Return [x, y] of the center of cell containing provided text 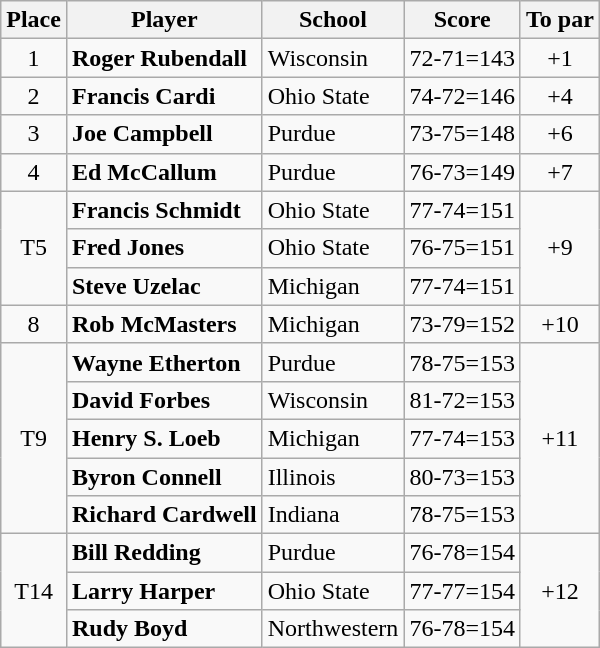
81-72=153 [462, 400]
T5 [34, 248]
Joe Campbell [164, 134]
Northwestern [333, 629]
80-73=153 [462, 477]
To par [560, 20]
Richard Cardwell [164, 515]
Henry S. Loeb [164, 438]
Player [164, 20]
Wayne Etherton [164, 362]
+4 [560, 96]
1 [34, 58]
3 [34, 134]
72-71=143 [462, 58]
76-73=149 [462, 172]
Illinois [333, 477]
+9 [560, 248]
Larry Harper [164, 591]
4 [34, 172]
Ed McCallum [164, 172]
73-79=152 [462, 324]
74-72=146 [462, 96]
+1 [560, 58]
Rob McMasters [164, 324]
School [333, 20]
+12 [560, 591]
Fred Jones [164, 248]
Steve Uzelac [164, 286]
+6 [560, 134]
T9 [34, 438]
+11 [560, 438]
Roger Rubendall [164, 58]
Score [462, 20]
Place [34, 20]
Indiana [333, 515]
Francis Schmidt [164, 210]
Byron Connell [164, 477]
2 [34, 96]
T14 [34, 591]
76-75=151 [462, 248]
77-74=153 [462, 438]
+7 [560, 172]
David Forbes [164, 400]
Rudy Boyd [164, 629]
77-77=154 [462, 591]
8 [34, 324]
Francis Cardi [164, 96]
+10 [560, 324]
73-75=148 [462, 134]
Bill Redding [164, 553]
